Locate the cell with the specified text and output its [X, Y] center coordinate. 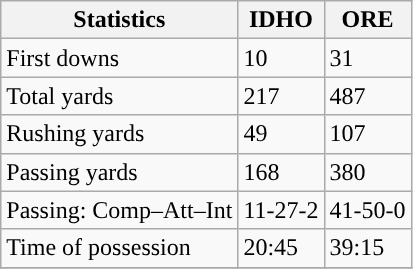
Time of possession [120, 248]
ORE [368, 20]
49 [281, 134]
31 [368, 58]
217 [281, 96]
39:15 [368, 248]
20:45 [281, 248]
Passing yards [120, 172]
Total yards [120, 96]
11-27-2 [281, 210]
168 [281, 172]
10 [281, 58]
Passing: Comp–Att–Int [120, 210]
Rushing yards [120, 134]
107 [368, 134]
380 [368, 172]
41-50-0 [368, 210]
Statistics [120, 20]
IDHO [281, 20]
First downs [120, 58]
487 [368, 96]
